Search for the cell housing the specified text and yield its (x, y) center coordinate. 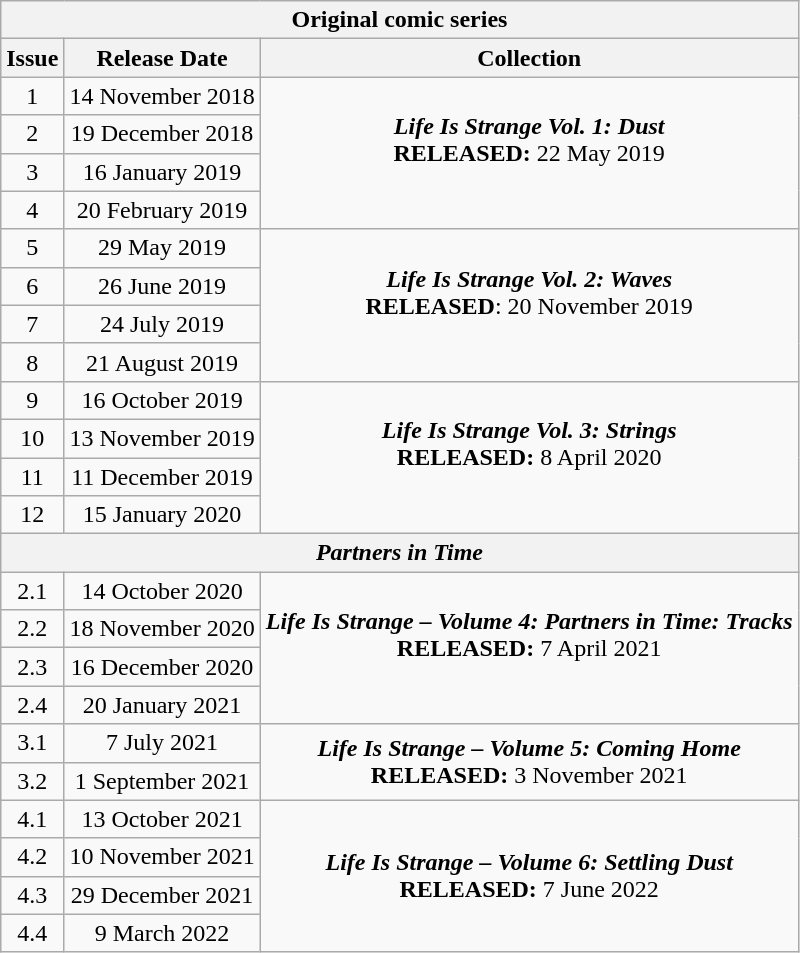
Collection (529, 58)
20 February 2019 (162, 210)
Life Is Strange – Volume 4: Partners in Time: TracksRELEASED: 7 April 2021 (529, 648)
Original comic series (400, 20)
24 July 2019 (162, 324)
10 (32, 438)
Life Is Strange – Volume 5: Coming HomeRELEASED: 3 November 2021 (529, 762)
7 July 2021 (162, 743)
1 September 2021 (162, 781)
4.2 (32, 857)
16 December 2020 (162, 667)
4 (32, 210)
6 (32, 286)
12 (32, 515)
9 (32, 400)
20 January 2021 (162, 705)
26 June 2019 (162, 286)
14 November 2018 (162, 96)
3.2 (32, 781)
2.1 (32, 591)
11 December 2019 (162, 477)
13 October 2021 (162, 819)
29 May 2019 (162, 248)
Life Is Strange – Volume 6: Settling DustRELEASED: 7 June 2022 (529, 876)
Partners in Time (400, 553)
Issue (32, 58)
1 (32, 96)
18 November 2020 (162, 629)
3 (32, 172)
2.4 (32, 705)
16 October 2019 (162, 400)
4.1 (32, 819)
14 October 2020 (162, 591)
4.3 (32, 895)
2 (32, 134)
Life Is Strange Vol. 3: Strings RELEASED: 8 April 2020 (529, 457)
Life Is Strange Vol. 2: WavesRELEASED: 20 November 2019 (529, 305)
2.3 (32, 667)
8 (32, 362)
16 January 2019 (162, 172)
3.1 (32, 743)
19 December 2018 (162, 134)
29 December 2021 (162, 895)
11 (32, 477)
21 August 2019 (162, 362)
15 January 2020 (162, 515)
Life Is Strange Vol. 1: DustRELEASED: 22 May 2019 (529, 153)
5 (32, 248)
Release Date (162, 58)
13 November 2019 (162, 438)
2.2 (32, 629)
4.4 (32, 933)
9 March 2022 (162, 933)
7 (32, 324)
10 November 2021 (162, 857)
